Locate the cell with the specified text and output its (X, Y) center coordinate. 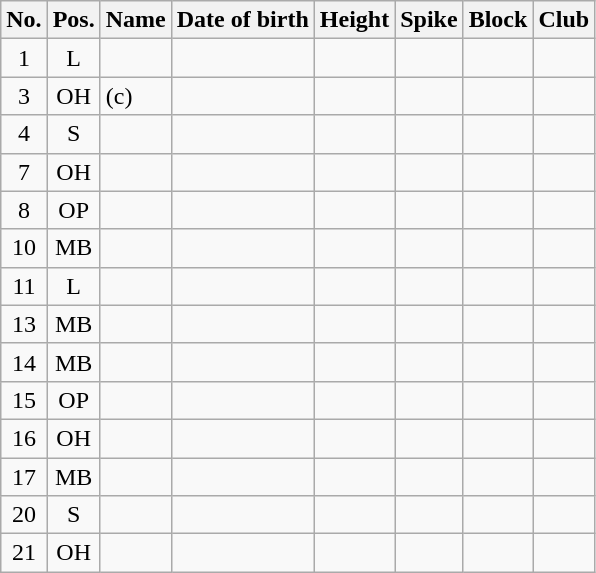
1 (24, 58)
8 (24, 210)
(c) (136, 96)
3 (24, 96)
20 (24, 515)
Pos. (74, 20)
Spike (429, 20)
14 (24, 362)
21 (24, 553)
11 (24, 286)
13 (24, 324)
Name (136, 20)
16 (24, 438)
Club (564, 20)
Height (354, 20)
17 (24, 477)
Date of birth (242, 20)
4 (24, 134)
7 (24, 172)
Block (498, 20)
No. (24, 20)
15 (24, 400)
10 (24, 248)
